Output the [X, Y] coordinate of the center of the cell containing the given text.  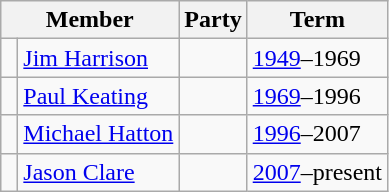
Term [317, 20]
1969–1996 [317, 96]
2007–present [317, 172]
Member [90, 20]
1949–1969 [317, 58]
Jim Harrison [98, 58]
Michael Hatton [98, 134]
Paul Keating [98, 96]
Jason Clare [98, 172]
Party [213, 20]
1996–2007 [317, 134]
